Output the [X, Y] coordinate of the center of the cell containing the given text.  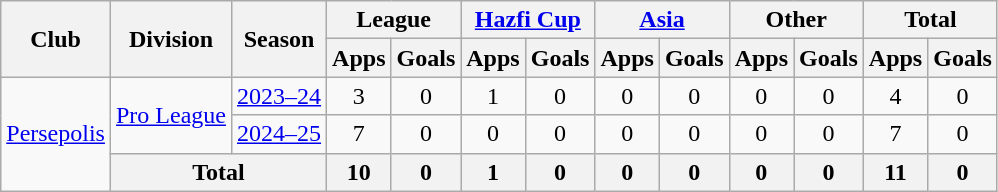
Club [56, 39]
Season [280, 39]
League [394, 20]
3 [359, 96]
2023–24 [280, 96]
10 [359, 172]
4 [895, 96]
Persepolis [56, 134]
11 [895, 172]
Division [170, 39]
Asia [662, 20]
Hazfi Cup [528, 20]
2024–25 [280, 134]
Pro League [170, 115]
Other [796, 20]
